From the cell containing the given text, extract its center point as [X, Y] coordinate. 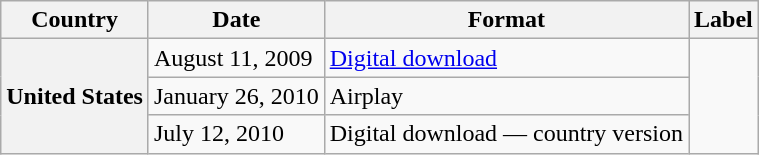
January 26, 2010 [236, 96]
Digital download — country version [506, 134]
Format [506, 20]
July 12, 2010 [236, 134]
August 11, 2009 [236, 58]
United States [75, 96]
Country [75, 20]
Date [236, 20]
Digital download [506, 58]
Label [724, 20]
Airplay [506, 96]
